For the text-containing cell, return its midpoint in [x, y] coordinate format. 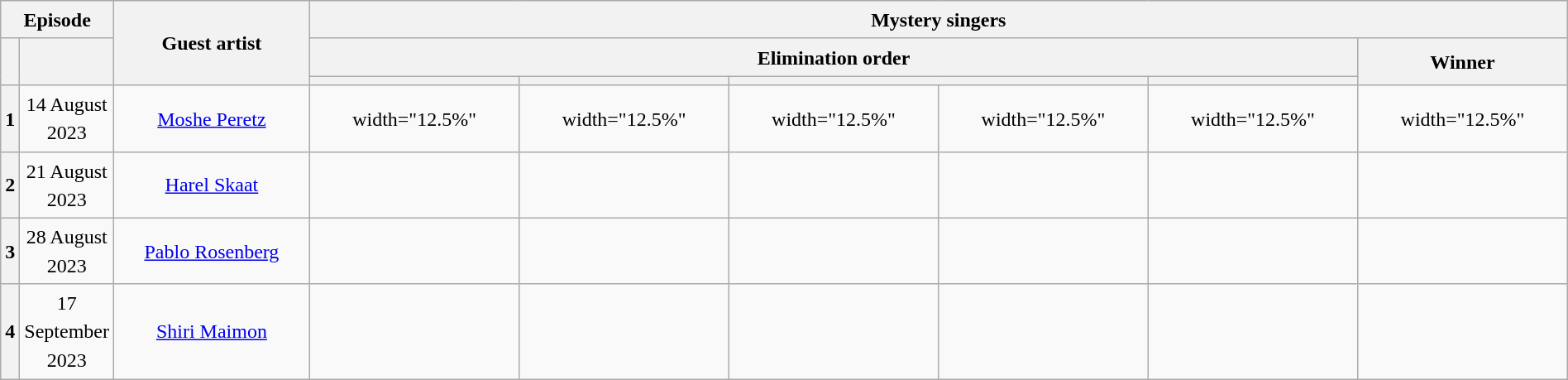
1 [10, 118]
Harel Skaat [212, 185]
Winner [1463, 61]
3 [10, 251]
Guest artist [212, 43]
Elimination order [834, 57]
Mystery singers [938, 20]
17 September 2023 [67, 331]
Moshe Peretz [212, 118]
Pablo Rosenberg [212, 251]
14 August 2023 [67, 118]
Episode [58, 20]
21 August 2023 [67, 185]
Shiri Maimon [212, 331]
2 [10, 185]
28 August 2023 [67, 251]
4 [10, 331]
